For the text-containing cell, return its midpoint in (x, y) coordinate format. 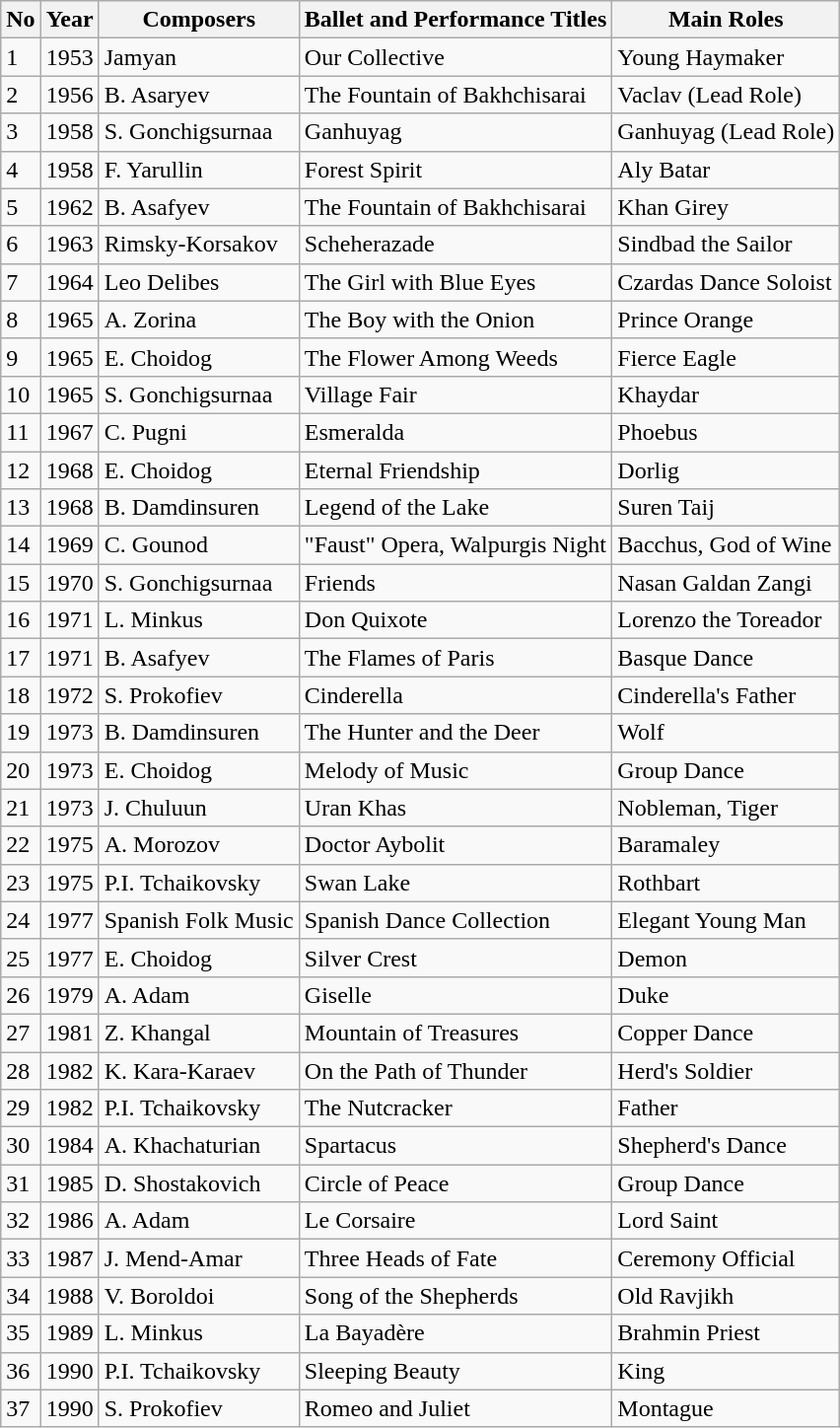
1987 (69, 1258)
Elegant Young Man (726, 920)
On the Path of Thunder (455, 1070)
37 (21, 1408)
Giselle (455, 995)
14 (21, 545)
Swan Lake (455, 883)
20 (21, 770)
B. Asaryev (199, 95)
Uran Khas (455, 808)
Ballet and Performance Titles (455, 20)
Nasan Galdan Zangi (726, 583)
2 (21, 95)
1986 (69, 1221)
Cinderella's Father (726, 695)
Demon (726, 958)
Sindbad the Sailor (726, 245)
C. Gounod (199, 545)
1972 (69, 695)
1967 (69, 432)
Composers (199, 20)
C. Pugni (199, 432)
F. Yarullin (199, 170)
Le Corsaire (455, 1221)
Basque Dance (726, 658)
Romeo and Juliet (455, 1408)
35 (21, 1333)
17 (21, 658)
Aly Batar (726, 170)
Nobleman, Tiger (726, 808)
31 (21, 1183)
Eternal Friendship (455, 470)
13 (21, 508)
27 (21, 1033)
J. Mend-Amar (199, 1258)
Montague (726, 1408)
Father (726, 1108)
Copper Dance (726, 1033)
Silver Crest (455, 958)
A. Zorina (199, 320)
Leo Delibes (199, 282)
Circle of Peace (455, 1183)
Esmeralda (455, 432)
34 (21, 1296)
Khan Girey (726, 207)
Spartacus (455, 1146)
1962 (69, 207)
6 (21, 245)
Village Fair (455, 394)
Shepherd's Dance (726, 1146)
16 (21, 620)
Wolf (726, 733)
Dorlig (726, 470)
Lorenzo the Toreador (726, 620)
Spanish Dance Collection (455, 920)
"Faust" Opera, Walpurgis Night (455, 545)
King (726, 1371)
1969 (69, 545)
30 (21, 1146)
11 (21, 432)
Main Roles (726, 20)
A. Khachaturian (199, 1146)
12 (21, 470)
The Flower Among Weeds (455, 357)
Three Heads of Fate (455, 1258)
Jamyan (199, 57)
1963 (69, 245)
Year (69, 20)
Our Collective (455, 57)
36 (21, 1371)
J. Chuluun (199, 808)
1988 (69, 1296)
1989 (69, 1333)
21 (21, 808)
18 (21, 695)
The Girl with Blue Eyes (455, 282)
Spanish Folk Music (199, 920)
Fierce Eagle (726, 357)
Melody of Music (455, 770)
24 (21, 920)
Cinderella (455, 695)
Friends (455, 583)
8 (21, 320)
No (21, 20)
Sleeping Beauty (455, 1371)
Prince Orange (726, 320)
9 (21, 357)
Ganhuyag (Lead Role) (726, 132)
1981 (69, 1033)
A. Morozov (199, 845)
Doctor Aybolit (455, 845)
V. Boroldoi (199, 1296)
4 (21, 170)
1970 (69, 583)
Khaydar (726, 394)
33 (21, 1258)
22 (21, 845)
Bacchus, God of Wine (726, 545)
Z. Khangal (199, 1033)
29 (21, 1108)
23 (21, 883)
1953 (69, 57)
Suren Taij (726, 508)
Phoebus (726, 432)
28 (21, 1070)
Forest Spirit (455, 170)
The Flames of Paris (455, 658)
Rimsky-Korsakov (199, 245)
Old Ravjikh (726, 1296)
Rothbart (726, 883)
Song of the Shepherds (455, 1296)
Lord Saint (726, 1221)
Mountain of Treasures (455, 1033)
Legend of the Lake (455, 508)
1984 (69, 1146)
25 (21, 958)
Czardas Dance Soloist (726, 282)
Brahmin Priest (726, 1333)
Herd's Soldier (726, 1070)
The Boy with the Onion (455, 320)
Young Haymaker (726, 57)
Vaclav (Lead Role) (726, 95)
1985 (69, 1183)
D. Shostakovich (199, 1183)
1979 (69, 995)
Scheherazade (455, 245)
Ceremony Official (726, 1258)
The Hunter and the Deer (455, 733)
Duke (726, 995)
19 (21, 733)
Ganhuyag (455, 132)
1 (21, 57)
3 (21, 132)
The Nutcracker (455, 1108)
10 (21, 394)
1956 (69, 95)
La Bayadère (455, 1333)
7 (21, 282)
26 (21, 995)
32 (21, 1221)
5 (21, 207)
15 (21, 583)
K. Kara-Karaev (199, 1070)
Don Quixote (455, 620)
Baramaley (726, 845)
1964 (69, 282)
